Detect which cell encompasses the target text, then output its (X, Y) center coordinate. 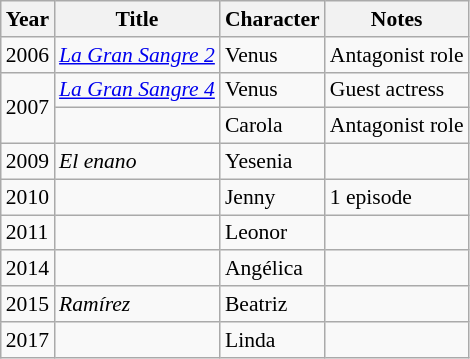
Beatriz (272, 304)
Ramírez (137, 304)
2014 (28, 269)
Linda (272, 340)
La Gran Sangre 4 (137, 90)
Angélica (272, 269)
2010 (28, 197)
Jenny (272, 197)
Leonor (272, 233)
Guest actress (397, 90)
Title (137, 19)
El enano (137, 162)
2009 (28, 162)
Character (272, 19)
Carola (272, 126)
2017 (28, 340)
2011 (28, 233)
1 episode (397, 197)
La Gran Sangre 2 (137, 55)
2007 (28, 108)
Yesenia (272, 162)
2015 (28, 304)
Year (28, 19)
2006 (28, 55)
Notes (397, 19)
